For the text-containing cell, return its midpoint in (x, y) coordinate format. 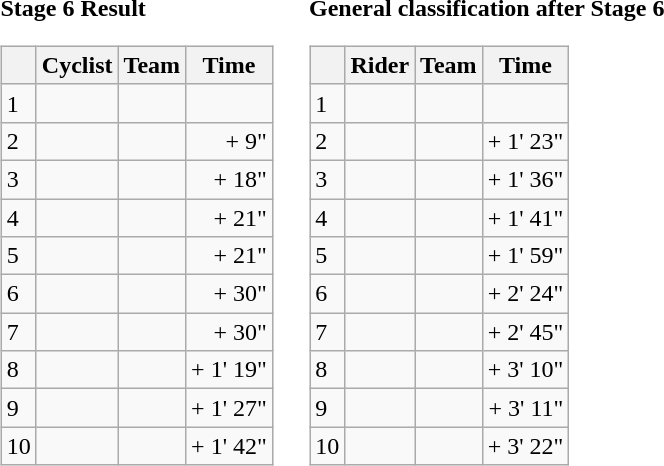
+ 2' 45" (526, 332)
+ 1' 59" (526, 256)
+ 1' 42" (230, 446)
+ 1' 27" (230, 408)
Rider (380, 65)
+ 2' 24" (526, 294)
+ 3' 22" (526, 446)
+ 3' 11" (526, 408)
+ 1' 19" (230, 370)
+ 1' 41" (526, 217)
Cyclist (77, 65)
+ 1' 36" (526, 179)
+ 3' 10" (526, 370)
+ 18" (230, 179)
+ 9" (230, 141)
+ 1' 23" (526, 141)
